Extract the (x, y) coordinate from the center of the cell holding the provided text.  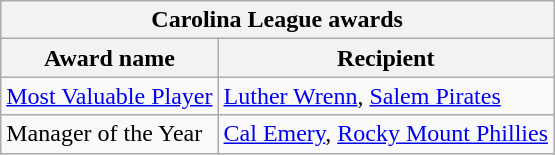
Most Valuable Player (110, 96)
Manager of the Year (110, 134)
Cal Emery, Rocky Mount Phillies (386, 134)
Award name (110, 58)
Recipient (386, 58)
Luther Wrenn, Salem Pirates (386, 96)
Carolina League awards (278, 20)
